Scan for the cell matching the given text and deliver its (x, y) coordinate at center. 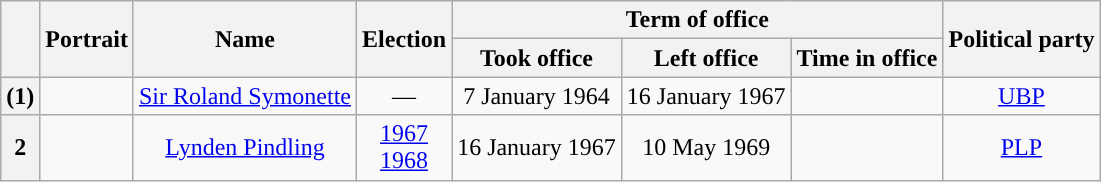
Time in office (867, 58)
Election (404, 39)
Portrait (87, 39)
— (404, 96)
10 May 1969 (706, 148)
19671968 (404, 148)
Lynden Pindling (244, 148)
7 January 1964 (537, 96)
PLP (1022, 148)
(1) (20, 96)
Left office (706, 58)
2 (20, 148)
Political party (1022, 39)
UBP (1022, 96)
Name (244, 39)
Sir Roland Symonette (244, 96)
Took office (537, 58)
Term of office (698, 20)
